Pinpoint the cell where the given text exists, returning its [x, y] midpoint coordinate. 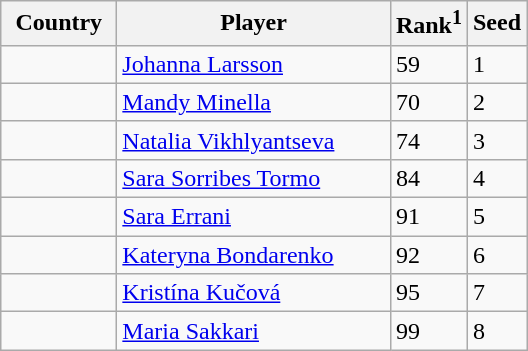
8 [496, 331]
4 [496, 178]
Mandy Minella [254, 102]
99 [428, 331]
Sara Errani [254, 217]
92 [428, 255]
Johanna Larsson [254, 64]
2 [496, 102]
59 [428, 64]
Kateryna Bondarenko [254, 255]
7 [496, 293]
91 [428, 217]
Seed [496, 24]
84 [428, 178]
Rank1 [428, 24]
Player [254, 24]
3 [496, 140]
Natalia Vikhlyantseva [254, 140]
1 [496, 64]
5 [496, 217]
Country [59, 24]
70 [428, 102]
95 [428, 293]
74 [428, 140]
Maria Sakkari [254, 331]
Kristína Kučová [254, 293]
6 [496, 255]
Sara Sorribes Tormo [254, 178]
